Find where the given text appears and provide that cell's center as [x, y] coordinate. 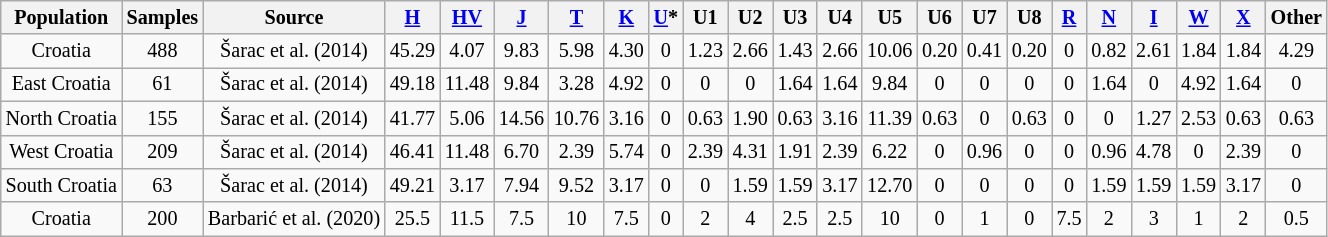
North Croatia [62, 119]
0.5 [1296, 220]
11.5 [467, 220]
U6 [940, 18]
4.31 [750, 152]
45.29 [412, 52]
5.06 [467, 119]
5.74 [626, 152]
6.70 [522, 152]
T [576, 18]
4.30 [626, 52]
U* [666, 18]
4.29 [1296, 52]
7.94 [522, 186]
6.22 [890, 152]
U8 [1030, 18]
12.70 [890, 186]
R [1070, 18]
63 [162, 186]
5.98 [576, 52]
209 [162, 152]
1.27 [1154, 119]
0.82 [1108, 52]
10.76 [576, 119]
East Croatia [62, 85]
HV [467, 18]
U5 [890, 18]
155 [162, 119]
1.43 [796, 52]
U2 [750, 18]
Samples [162, 18]
46.41 [412, 152]
X [1244, 18]
9.83 [522, 52]
Population [62, 18]
11.39 [890, 119]
2.53 [1198, 119]
H [412, 18]
U4 [840, 18]
West Croatia [62, 152]
49.21 [412, 186]
3.28 [576, 85]
3 [1154, 220]
U1 [706, 18]
25.5 [412, 220]
4 [750, 220]
K [626, 18]
4.07 [467, 52]
I [1154, 18]
4.78 [1154, 152]
10.06 [890, 52]
U3 [796, 18]
49.18 [412, 85]
2.61 [1154, 52]
61 [162, 85]
N [1108, 18]
Barbarić et al. (2020) [294, 220]
1.91 [796, 152]
41.77 [412, 119]
W [1198, 18]
14.56 [522, 119]
200 [162, 220]
1.90 [750, 119]
Other [1296, 18]
J [522, 18]
Source [294, 18]
488 [162, 52]
0.41 [984, 52]
1.23 [706, 52]
U7 [984, 18]
South Croatia [62, 186]
9.52 [576, 186]
